Return [X, Y] of the center of cell containing provided text 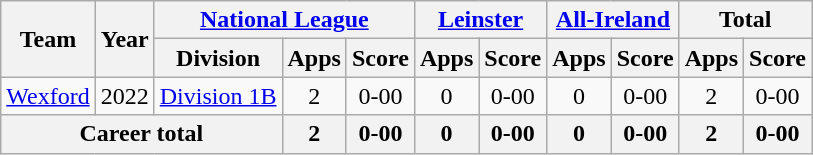
Wexford [48, 96]
Division 1B [218, 96]
2022 [124, 96]
Year [124, 39]
National League [284, 20]
All-Ireland [613, 20]
Leinster [480, 20]
Career total [142, 134]
Total [745, 20]
Team [48, 39]
Division [218, 58]
